Find where the given text appears and provide that cell's center as (x, y) coordinate. 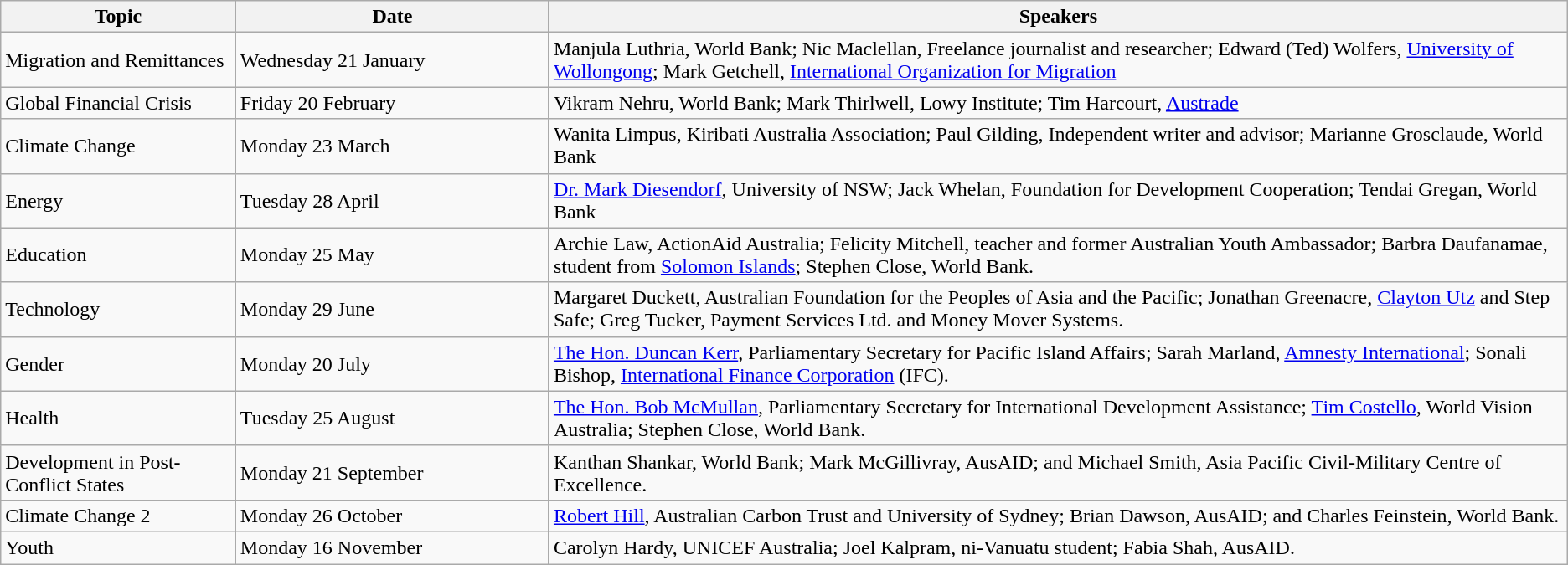
Tuesday 25 August (392, 419)
Monday 29 June (392, 310)
Monday 23 March (392, 146)
Kanthan Shankar, World Bank; Mark McGillivray, AusAID; and Michael Smith, Asia Pacific Civil-Military Centre of Excellence. (1058, 472)
Youth (119, 547)
Health (119, 419)
Monday 25 May (392, 254)
Energy (119, 201)
Climate Change 2 (119, 516)
Speakers (1058, 17)
Carolyn Hardy, UNICEF Australia; Joel Kalpram, ni-Vanuatu student; Fabia Shah, AusAID. (1058, 547)
Gender (119, 363)
Wanita Limpus, Kiribati Australia Association; Paul Gilding, Independent writer and advisor; Marianne Grosclaude, World Bank (1058, 146)
Monday 21 September (392, 472)
Wednesday 21 January (392, 60)
Monday 16 November (392, 547)
Vikram Nehru, World Bank; Mark Thirlwell, Lowy Institute; Tim Harcourt, Austrade (1058, 103)
Climate Change (119, 146)
Education (119, 254)
Monday 26 October (392, 516)
Topic (119, 17)
Global Financial Crisis (119, 103)
Development in Post-Conflict States (119, 472)
Friday 20 February (392, 103)
Monday 20 July (392, 363)
Tuesday 28 April (392, 201)
Technology (119, 310)
Dr. Mark Diesendorf, University of NSW; Jack Whelan, Foundation for Development Cooperation; Tendai Gregan, World Bank (1058, 201)
Date (392, 17)
Migration and Remittances (119, 60)
Robert Hill, Australian Carbon Trust and University of Sydney; Brian Dawson, AusAID; and Charles Feinstein, World Bank. (1058, 516)
